Search for the cell housing the specified text and yield its (X, Y) center coordinate. 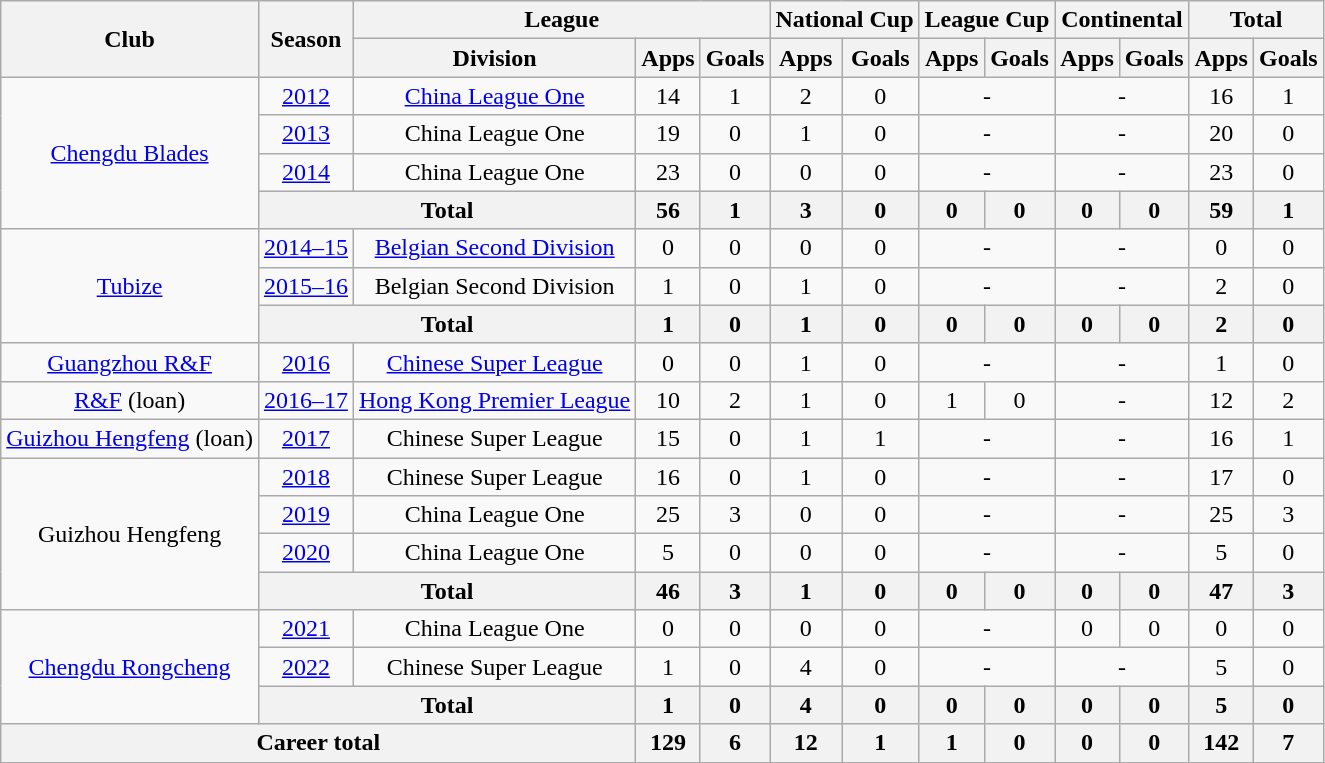
National Cup (844, 20)
14 (668, 96)
2021 (306, 629)
10 (668, 400)
2014 (306, 172)
2018 (306, 477)
7 (1288, 743)
League Cup (987, 20)
2020 (306, 553)
Season (306, 39)
46 (668, 591)
59 (1221, 210)
15 (668, 438)
6 (735, 743)
2019 (306, 515)
2022 (306, 667)
2012 (306, 96)
Guizhou Hengfeng (loan) (130, 438)
Chengdu Rongcheng (130, 667)
2015–16 (306, 286)
Continental (1122, 20)
56 (668, 210)
Hong Kong Premier League (494, 400)
2016 (306, 362)
19 (668, 134)
League (562, 20)
Career total (318, 743)
2013 (306, 134)
Guangzhou R&F (130, 362)
129 (668, 743)
142 (1221, 743)
2014–15 (306, 248)
R&F (loan) (130, 400)
20 (1221, 134)
Chengdu Blades (130, 153)
47 (1221, 591)
17 (1221, 477)
Guizhou Hengfeng (130, 534)
Tubize (130, 286)
Division (494, 58)
Club (130, 39)
2017 (306, 438)
2016–17 (306, 400)
